For the text-containing cell, return its midpoint in [x, y] coordinate format. 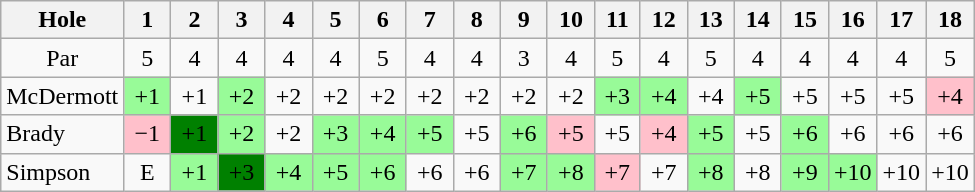
10 [570, 20]
E [148, 172]
2 [194, 20]
9 [524, 20]
1 [148, 20]
14 [758, 20]
McDermott [62, 96]
−1 [148, 134]
11 [617, 20]
Par [62, 58]
Hole [62, 20]
18 [950, 20]
15 [804, 20]
Simpson [62, 172]
17 [902, 20]
6 [382, 20]
Brady [62, 134]
12 [664, 20]
16 [852, 20]
8 [476, 20]
13 [710, 20]
7 [430, 20]
+9 [804, 172]
